Determine the (X, Y) coordinate at the center of the cell enclosing the given text.  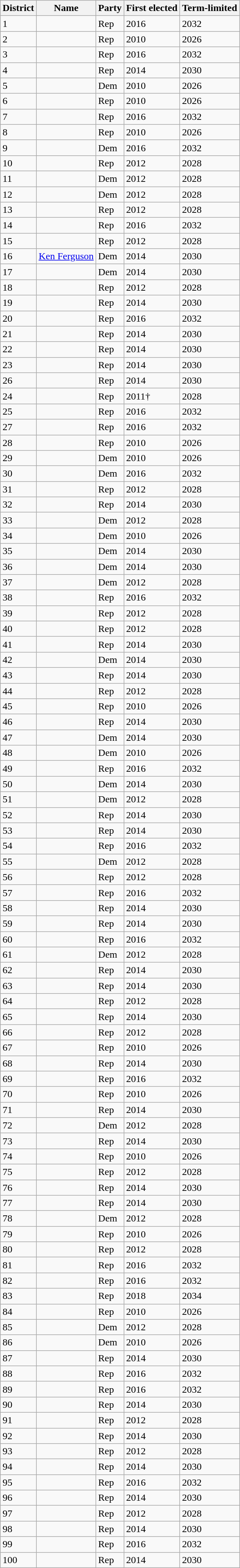
75 (18, 1172)
District (18, 8)
60 (18, 939)
2034 (209, 1296)
39 (18, 613)
56 (18, 877)
49 (18, 769)
67 (18, 1048)
36 (18, 567)
29 (18, 458)
37 (18, 582)
11 (18, 179)
38 (18, 598)
79 (18, 1234)
Ken Ferguson (66, 256)
74 (18, 1156)
45 (18, 707)
59 (18, 923)
62 (18, 970)
First elected (152, 8)
55 (18, 861)
95 (18, 1482)
13 (18, 210)
22 (18, 349)
69 (18, 1079)
25 (18, 411)
63 (18, 986)
72 (18, 1125)
10 (18, 163)
90 (18, 1405)
Party (110, 8)
17 (18, 272)
41 (18, 644)
3 (18, 55)
86 (18, 1343)
27 (18, 427)
12 (18, 194)
71 (18, 1110)
28 (18, 442)
84 (18, 1312)
1 (18, 24)
97 (18, 1513)
7 (18, 117)
57 (18, 892)
Term-limited (209, 8)
73 (18, 1141)
46 (18, 722)
98 (18, 1529)
8 (18, 132)
32 (18, 505)
85 (18, 1327)
16 (18, 256)
47 (18, 738)
96 (18, 1498)
40 (18, 629)
26 (18, 380)
2 (18, 39)
88 (18, 1374)
52 (18, 815)
5 (18, 86)
76 (18, 1188)
54 (18, 846)
30 (18, 474)
18 (18, 287)
100 (18, 1560)
14 (18, 225)
87 (18, 1358)
70 (18, 1094)
48 (18, 753)
23 (18, 365)
93 (18, 1451)
64 (18, 1001)
77 (18, 1203)
51 (18, 799)
61 (18, 955)
82 (18, 1281)
89 (18, 1389)
15 (18, 241)
24 (18, 396)
2018 (152, 1296)
68 (18, 1063)
66 (18, 1032)
80 (18, 1250)
35 (18, 551)
78 (18, 1219)
31 (18, 489)
Name (66, 8)
34 (18, 536)
81 (18, 1265)
33 (18, 520)
6 (18, 101)
42 (18, 660)
20 (18, 318)
53 (18, 830)
65 (18, 1017)
19 (18, 303)
43 (18, 675)
92 (18, 1435)
2011† (152, 396)
9 (18, 148)
21 (18, 334)
4 (18, 70)
91 (18, 1420)
94 (18, 1467)
44 (18, 691)
58 (18, 908)
50 (18, 784)
83 (18, 1296)
99 (18, 1544)
